Provide the (X, Y) coordinate of the cell's center where the given text is located.  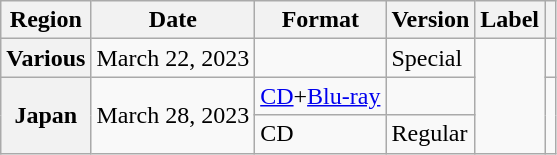
Regular (430, 134)
Japan (46, 115)
CD (320, 134)
Version (430, 20)
Special (430, 58)
Label (510, 20)
March 28, 2023 (173, 115)
March 22, 2023 (173, 58)
Date (173, 20)
Various (46, 58)
Region (46, 20)
Format (320, 20)
CD+Blu-ray (320, 96)
